Provide the (X, Y) coordinate of the cell's center where the given text is located.  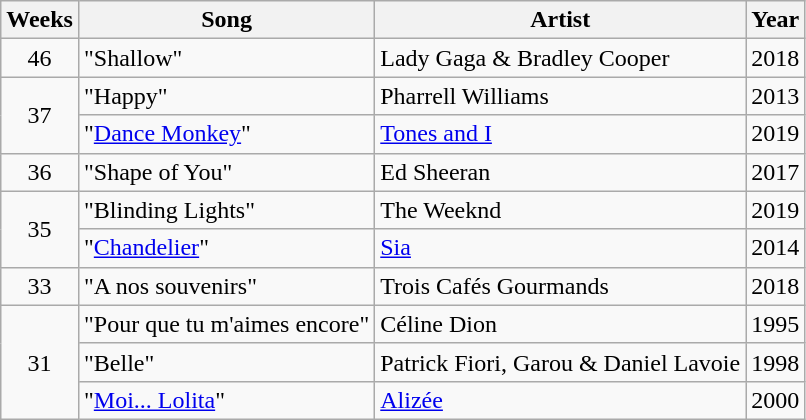
Patrick Fiori, Garou & Daniel Lavoie (560, 362)
37 (40, 115)
1998 (776, 362)
"Pour que tu m'aimes encore" (226, 324)
"Belle" (226, 362)
33 (40, 286)
Pharrell Williams (560, 96)
Alizée (560, 400)
2013 (776, 96)
Weeks (40, 20)
"Shallow" (226, 58)
"A nos souvenirs" (226, 286)
Tones and I (560, 134)
Lady Gaga & Bradley Cooper (560, 58)
"Chandelier" (226, 248)
"Shape of You" (226, 172)
46 (40, 58)
"Happy" (226, 96)
Year (776, 20)
2017 (776, 172)
"Blinding Lights" (226, 210)
2000 (776, 400)
2014 (776, 248)
Ed Sheeran (560, 172)
36 (40, 172)
Trois Cafés Gourmands (560, 286)
35 (40, 229)
Céline Dion (560, 324)
31 (40, 362)
The Weeknd (560, 210)
Artist (560, 20)
"Dance Monkey" (226, 134)
Sia (560, 248)
1995 (776, 324)
"Moi... Lolita" (226, 400)
Song (226, 20)
